Pinpoint the cell where the given text exists, returning its (x, y) midpoint coordinate. 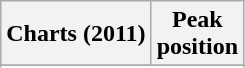
Charts (2011) (76, 34)
Peakposition (197, 34)
